For the text-containing cell, return its midpoint in (X, Y) coordinate format. 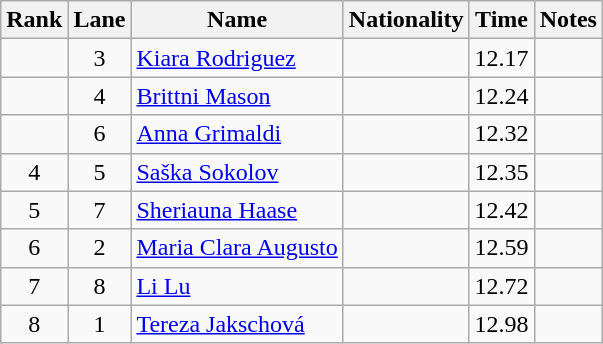
Li Lu (237, 286)
12.32 (502, 134)
Lane (100, 20)
Name (237, 20)
Kiara Rodriguez (237, 58)
1 (100, 324)
12.98 (502, 324)
Saška Sokolov (237, 172)
3 (100, 58)
Nationality (406, 20)
Notes (568, 20)
12.35 (502, 172)
2 (100, 248)
Anna Grimaldi (237, 134)
12.72 (502, 286)
Time (502, 20)
Maria Clara Augusto (237, 248)
Brittni Mason (237, 96)
12.42 (502, 210)
12.17 (502, 58)
12.24 (502, 96)
Tereza Jakschová (237, 324)
Sheriauna Haase (237, 210)
Rank (34, 20)
12.59 (502, 248)
